Scan for the cell matching the given text and deliver its (X, Y) coordinate at center. 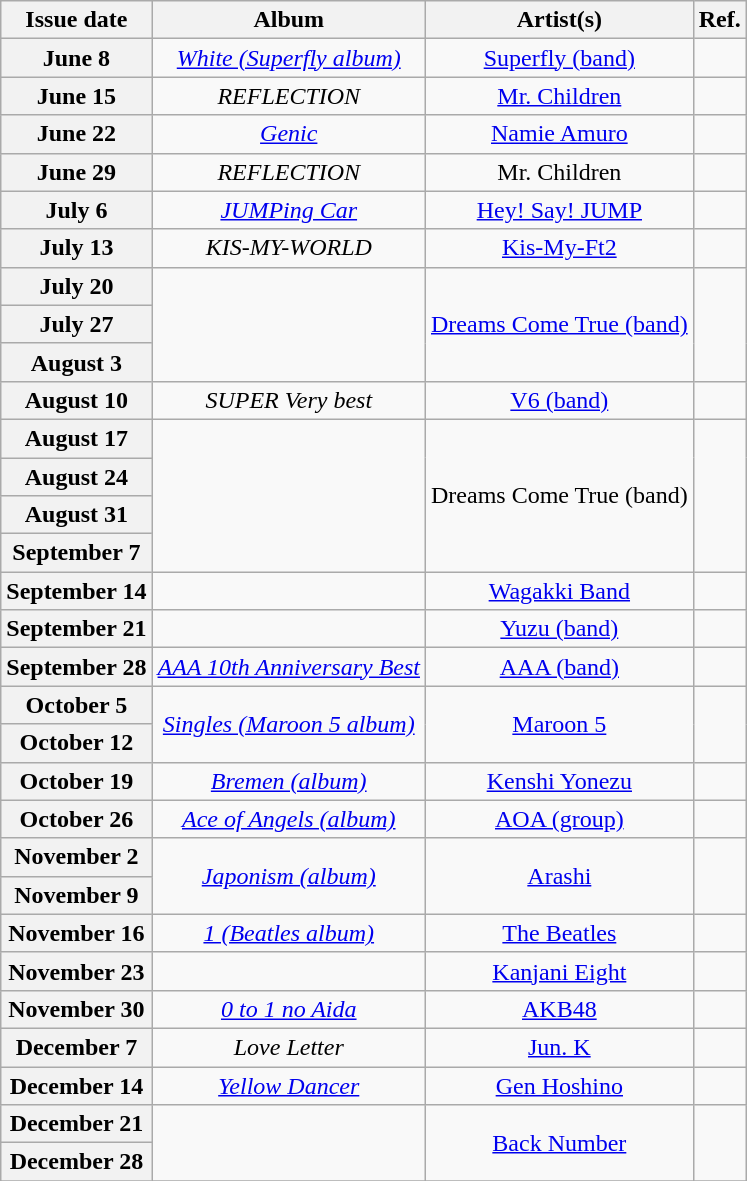
The Beatles (559, 933)
Kenshi Yonezu (559, 781)
KIS-MY-WORLD (288, 248)
June 29 (76, 172)
July 20 (76, 286)
October 12 (76, 743)
August 17 (76, 438)
Kis-My-Ft2 (559, 248)
October 26 (76, 819)
AOA (group) (559, 819)
November 16 (76, 933)
June 22 (76, 134)
Japonism (album) (288, 876)
AKB48 (559, 1009)
0 to 1 no Aida (288, 1009)
August 3 (76, 362)
Back Number (559, 1143)
Namie Amuro (559, 134)
September 14 (76, 591)
November 30 (76, 1009)
White (Superfly album) (288, 58)
December 28 (76, 1162)
July 6 (76, 210)
December 14 (76, 1085)
November 2 (76, 857)
AAA (band) (559, 667)
Issue date (76, 20)
Gen Hoshino (559, 1085)
Ref. (720, 20)
August 31 (76, 515)
November 9 (76, 895)
Bremen (album) (288, 781)
Arashi (559, 876)
September 28 (76, 667)
June 8 (76, 58)
SUPER Very best (288, 400)
JUMPing Car (288, 210)
July 13 (76, 248)
November 23 (76, 971)
December 21 (76, 1124)
Love Letter (288, 1047)
Superfly (band) (559, 58)
Maroon 5 (559, 724)
July 27 (76, 324)
AAA 10th Anniversary Best (288, 667)
V6 (band) (559, 400)
Singles (Maroon 5 album) (288, 724)
October 5 (76, 705)
Genic (288, 134)
Kanjani Eight (559, 971)
Wagakki Band (559, 591)
Jun. K (559, 1047)
1 (Beatles album) (288, 933)
Hey! Say! JUMP (559, 210)
October 19 (76, 781)
Album (288, 20)
August 24 (76, 477)
August 10 (76, 400)
December 7 (76, 1047)
September 7 (76, 553)
Artist(s) (559, 20)
Yellow Dancer (288, 1085)
September 21 (76, 629)
Yuzu (band) (559, 629)
Ace of Angels (album) (288, 819)
June 15 (76, 96)
